Find where the given text appears and provide that cell's center as [X, Y] coordinate. 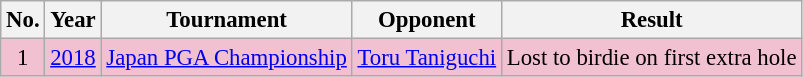
Japan PGA Championship [226, 58]
No. [23, 20]
Year [73, 20]
Lost to birdie on first extra hole [651, 58]
1 [23, 58]
2018 [73, 58]
Result [651, 20]
Opponent [426, 20]
Tournament [226, 20]
Toru Taniguchi [426, 58]
